Output the [x, y] coordinate of the center of the cell containing the given text.  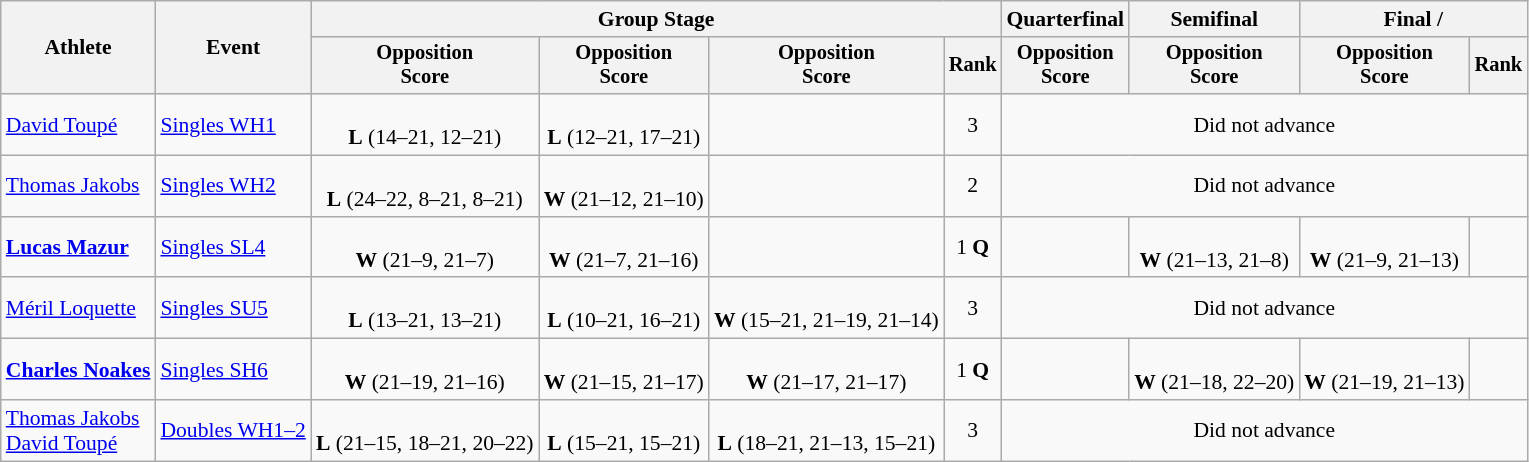
W (21–7, 21–16) [624, 248]
Singles WH1 [232, 124]
W (15–21, 21–19, 21–14) [826, 308]
W (21–9, 21–13) [1384, 248]
W (21–19, 21–16) [425, 370]
Singles SU5 [232, 308]
L (14–21, 12–21) [425, 124]
Athlete [78, 48]
L (13–21, 13–21) [425, 308]
W (21–18, 22–20) [1214, 370]
L (24–22, 8–21, 8–21) [425, 186]
David Toupé [78, 124]
Singles WH2 [232, 186]
Quarterfinal [1065, 19]
Singles SL4 [232, 248]
W (21–19, 21–13) [1384, 370]
Thomas Jakobs [78, 186]
W (21–13, 21–8) [1214, 248]
W (21–15, 21–17) [624, 370]
Doubles WH1–2 [232, 430]
Charles Noakes [78, 370]
Final / [1413, 19]
Event [232, 48]
2 [973, 186]
W (21–12, 21–10) [624, 186]
L (15–21, 15–21) [624, 430]
Thomas JakobsDavid Toupé [78, 430]
W (21–17, 21–17) [826, 370]
L (12–21, 17–21) [624, 124]
Semifinal [1214, 19]
Méril Loquette [78, 308]
L (10–21, 16–21) [624, 308]
W (21–9, 21–7) [425, 248]
Singles SH6 [232, 370]
Group Stage [656, 19]
Lucas Mazur [78, 248]
L (21–15, 18–21, 20–22) [425, 430]
L (18–21, 21–13, 15–21) [826, 430]
